Provide the [x, y] coordinate of the cell's center where the given text is located.  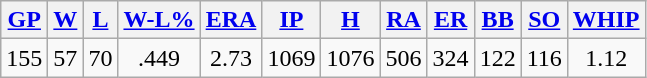
W [66, 20]
BB [498, 20]
2.73 [231, 58]
116 [544, 58]
57 [66, 58]
SO [544, 20]
IP [292, 20]
RA [404, 20]
L [100, 20]
70 [100, 58]
122 [498, 58]
W-L% [159, 20]
GP [24, 20]
H [350, 20]
.449 [159, 58]
1.12 [606, 58]
1069 [292, 58]
ERA [231, 20]
506 [404, 58]
324 [450, 58]
155 [24, 58]
WHIP [606, 20]
1076 [350, 58]
ER [450, 20]
